Capture the cell that displays the provided text and extract its (x, y) central coordinate. 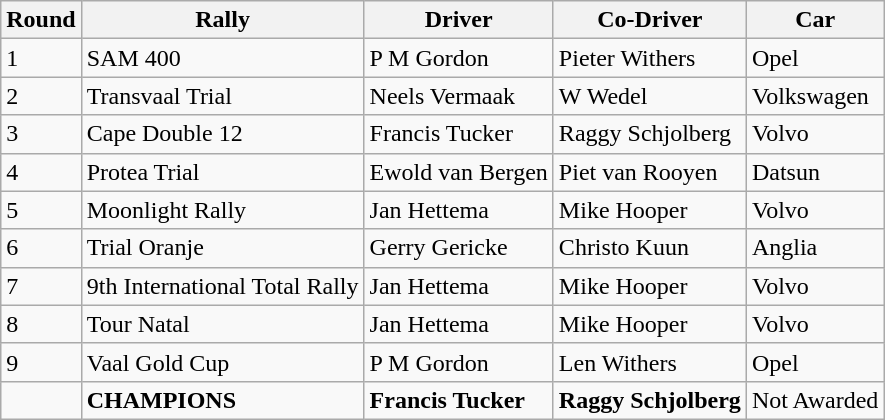
Cape Double 12 (222, 134)
Ewold van Bergen (458, 172)
W Wedel (650, 96)
Car (815, 20)
7 (41, 286)
Co-Driver (650, 20)
1 (41, 58)
6 (41, 248)
Volkswagen (815, 96)
2 (41, 96)
8 (41, 324)
SAM 400 (222, 58)
CHAMPIONS (222, 400)
Trial Oranje (222, 248)
Neels Vermaak (458, 96)
Rally (222, 20)
9th International Total Rally (222, 286)
Len Withers (650, 362)
Driver (458, 20)
Christo Kuun (650, 248)
Vaal Gold Cup (222, 362)
Tour Natal (222, 324)
4 (41, 172)
Moonlight Rally (222, 210)
3 (41, 134)
Anglia (815, 248)
Not Awarded (815, 400)
Round (41, 20)
Datsun (815, 172)
Piet van Rooyen (650, 172)
Gerry Gericke (458, 248)
Transvaal Trial (222, 96)
9 (41, 362)
Protea Trial (222, 172)
Pieter Withers (650, 58)
5 (41, 210)
